Pinpoint the cell where the given text exists, returning its [X, Y] midpoint coordinate. 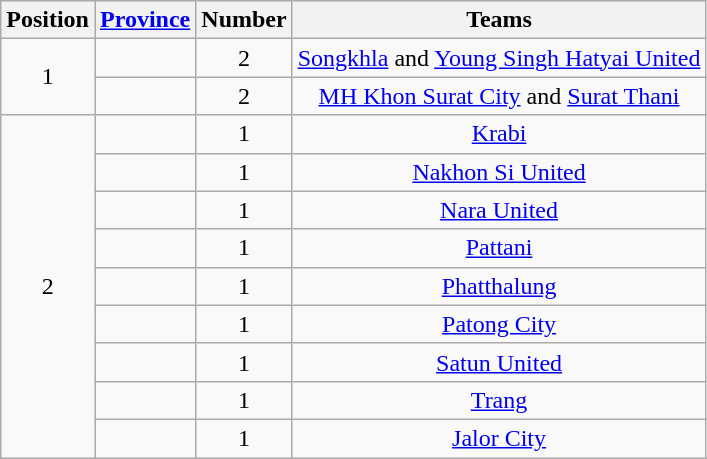
Phatthalung [499, 286]
Krabi [499, 134]
Number [244, 20]
Province [144, 20]
Songkhla and Young Singh Hatyai United [499, 58]
Patong City [499, 324]
Jalor City [499, 438]
Trang [499, 400]
Satun United [499, 362]
Position [48, 20]
Nakhon Si United [499, 172]
Nara United [499, 210]
Teams [499, 20]
Pattani [499, 248]
MH Khon Surat City and Surat Thani [499, 96]
